Provide the [x, y] coordinate of the cell's center where the given text is located.  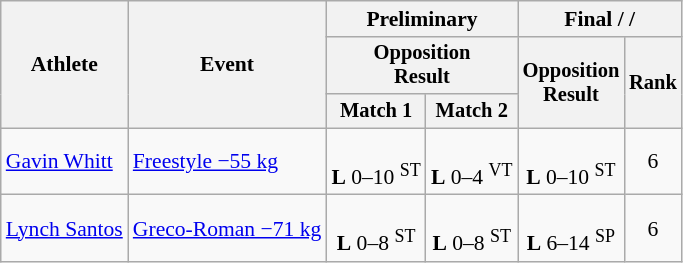
Rank [653, 82]
Preliminary [422, 19]
Lynch Santos [64, 228]
Match 2 [472, 111]
L 6–14 SP [572, 228]
Greco-Roman −71 kg [228, 228]
Event [228, 64]
Final / / [600, 19]
Athlete [64, 64]
L 0–4 VT [472, 162]
Freestyle −55 kg [228, 162]
Match 1 [376, 111]
Gavin Whitt [64, 162]
